Return the (x, y) coordinate for the center point of the cell that contains the specified text.  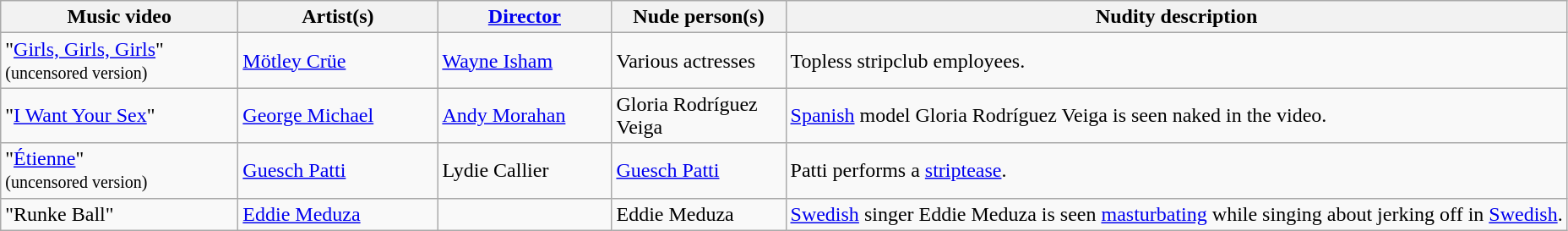
Topless stripclub employees. (1176, 61)
Music video (120, 17)
"Étienne" (uncensored version) (120, 171)
Wayne Isham (525, 61)
Artist(s) (338, 17)
"Runke Ball" (120, 214)
Gloria Rodríguez Veiga (699, 115)
"Girls, Girls, Girls" (uncensored version) (120, 61)
Spanish model Gloria Rodríguez Veiga is seen naked in the video. (1176, 115)
Swedish singer Eddie Meduza is seen masturbating while singing about jerking off in Swedish. (1176, 214)
"I Want Your Sex" (120, 115)
Mötley Crüe (338, 61)
George Michael (338, 115)
Nude person(s) (699, 17)
Andy Morahan (525, 115)
Director (525, 17)
Nudity description (1176, 17)
Patti performs a striptease. (1176, 171)
Various actresses (699, 61)
Lydie Callier (525, 171)
